From the cell containing the given text, extract its center point as [X, Y] coordinate. 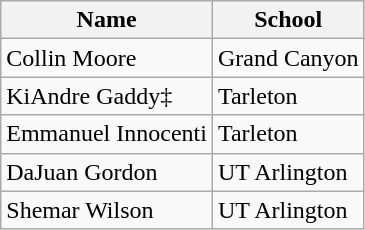
School [288, 20]
Grand Canyon [288, 58]
KiAndre Gaddy‡ [107, 96]
Shemar Wilson [107, 210]
Name [107, 20]
Emmanuel Innocenti [107, 134]
DaJuan Gordon [107, 172]
Collin Moore [107, 58]
